Search for the cell housing the specified text and yield its (X, Y) center coordinate. 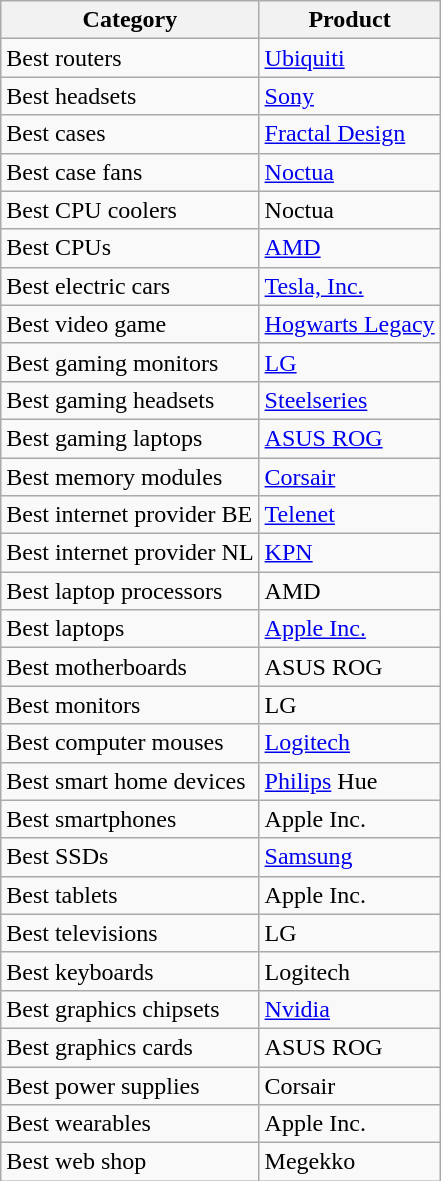
Best gaming monitors (130, 362)
Hogwarts Legacy (350, 324)
Ubiquiti (350, 58)
Sony (350, 96)
Product (350, 20)
Best memory modules (130, 477)
Best CPU coolers (130, 210)
Samsung (350, 857)
Best computer mouses (130, 743)
Telenet (350, 515)
Best electric cars (130, 286)
Best monitors (130, 705)
Nvidia (350, 1009)
Best televisions (130, 933)
Best smartphones (130, 819)
Best graphics chipsets (130, 1009)
Best case fans (130, 172)
Category (130, 20)
Best CPUs (130, 248)
Fractal Design (350, 134)
Best keyboards (130, 971)
Best gaming laptops (130, 438)
Best laptop processors (130, 591)
Megekko (350, 1162)
Best graphics cards (130, 1047)
Best wearables (130, 1124)
Best tablets (130, 895)
Best SSDs (130, 857)
Steelseries (350, 400)
Best motherboards (130, 667)
Best routers (130, 58)
Best internet provider BE (130, 515)
Best gaming headsets (130, 400)
Tesla, Inc. (350, 286)
Best headsets (130, 96)
Best smart home devices (130, 781)
Best internet provider NL (130, 553)
Philips Hue (350, 781)
Best power supplies (130, 1085)
Best web shop (130, 1162)
Best laptops (130, 629)
Best video game (130, 324)
Best cases (130, 134)
KPN (350, 553)
